Search for the cell housing the specified text and yield its (x, y) center coordinate. 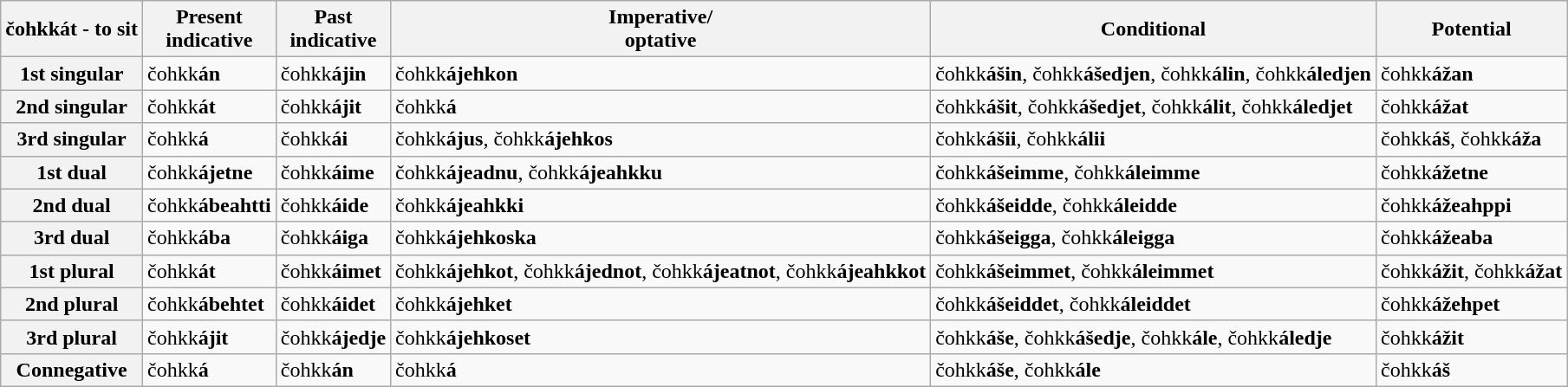
Pastindicative (333, 29)
čohkkážit (1471, 337)
čohkkájin (333, 74)
čohkkájehkoset (660, 337)
čohkkájus, čohkkájehkos (660, 139)
čohkkájehket (660, 304)
čohkkájehkon (660, 74)
čohkkábeahtti (209, 205)
čohkkáš, čohkkáža (1471, 139)
Conditional (1154, 29)
čohkkášit, čohkkášedjet, čohkkálit, čohkkáledjet (1154, 106)
1st plural (72, 271)
čohkkájeahkki (660, 205)
čohkkába (209, 238)
čohkkážit, čohkkážat (1471, 271)
čohkkášeigga, čohkkáleigga (1154, 238)
1st dual (72, 172)
čohkkážetne (1471, 172)
čohkkášin, čohkkášedjen, čohkkálin, čohkkáledjen (1154, 74)
čohkkášeidde, čohkkáleidde (1154, 205)
čohkkájeadnu, čohkkájeahkku (660, 172)
čohkkáidet (333, 304)
2nd plural (72, 304)
Potential (1471, 29)
čohkkáše, čohkkále (1154, 370)
1st singular (72, 74)
2nd singular (72, 106)
čohkkážeahppi (1471, 205)
2nd dual (72, 205)
čohkkážan (1471, 74)
čohkkájehkoska (660, 238)
čohkkážat (1471, 106)
3rd singular (72, 139)
čohkkái (333, 139)
3rd plural (72, 337)
čohkkáiga (333, 238)
čohkkábehtet (209, 304)
čohkkášeimmet, čohkkáleimmet (1154, 271)
čohkkájehkot, čohkkájednot, čohkkájeatnot, čohkkájeahkkot (660, 271)
čohkkášii, čohkkálii (1154, 139)
čohkkájetne (209, 172)
Imperative/optative (660, 29)
čohkkážeaba (1471, 238)
čohkkájedje (333, 337)
3rd dual (72, 238)
čohkkáimet (333, 271)
čohkkát - to sit (72, 29)
Presentindicative (209, 29)
čohkkáš (1471, 370)
čohkkážehpet (1471, 304)
čohkkáime (333, 172)
čohkkášeiddet, čohkkáleiddet (1154, 304)
Connegative (72, 370)
čohkkášeimme, čohkkáleimme (1154, 172)
čohkkáide (333, 205)
čohkkáše, čohkkášedje, čohkkále, čohkkáledje (1154, 337)
